Return the (X, Y) coordinate for the center point of the cell that contains the specified text.  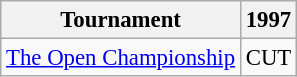
1997 (268, 20)
The Open Championship (121, 58)
CUT (268, 58)
Tournament (121, 20)
